Capture the cell that displays the provided text and extract its (X, Y) central coordinate. 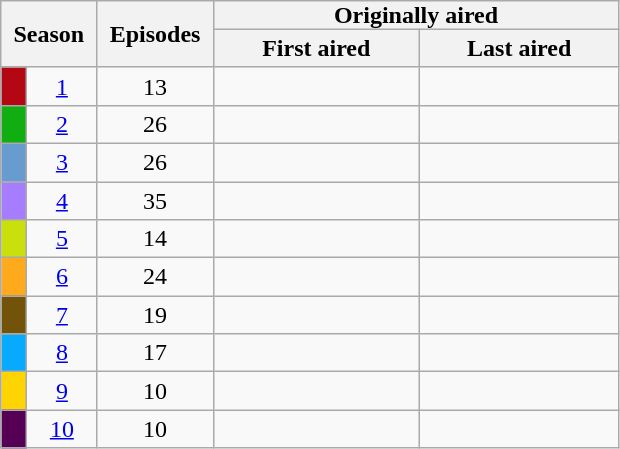
First aired (316, 48)
9 (62, 391)
1 (62, 86)
2 (62, 124)
24 (155, 277)
Season (49, 34)
Last aired (518, 48)
35 (155, 201)
14 (155, 239)
Originally aired (416, 15)
Episodes (155, 34)
8 (62, 353)
13 (155, 86)
5 (62, 239)
3 (62, 162)
4 (62, 201)
7 (62, 315)
17 (155, 353)
19 (155, 315)
6 (62, 277)
